Search for the cell housing the specified text and yield its [x, y] center coordinate. 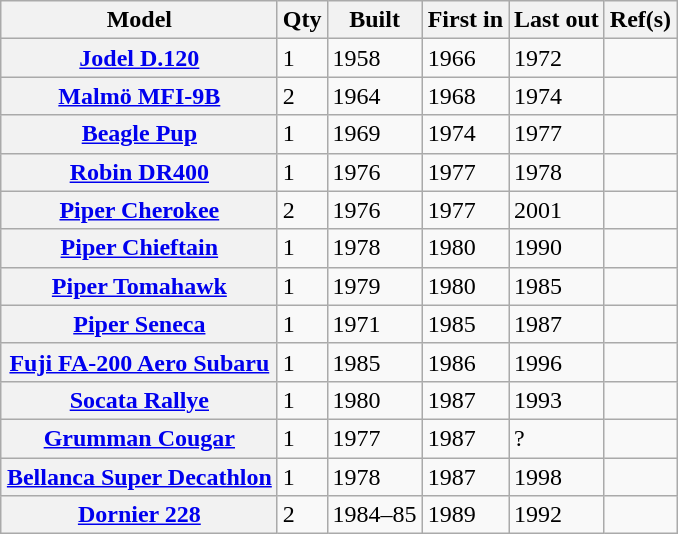
1972 [557, 58]
Model [139, 20]
1971 [374, 324]
Socata Rallye [139, 400]
1966 [465, 58]
Ref(s) [640, 20]
1979 [374, 286]
Built [374, 20]
Piper Seneca [139, 324]
First in [465, 20]
Grumman Cougar [139, 438]
1993 [557, 400]
Fuji FA-200 Aero Subaru [139, 362]
1964 [374, 96]
? [557, 438]
Piper Chieftain [139, 248]
1989 [465, 515]
1969 [374, 134]
Beagle Pup [139, 134]
Piper Tomahawk [139, 286]
1968 [465, 96]
Qty [302, 20]
Last out [557, 20]
Dornier 228 [139, 515]
1998 [557, 477]
1986 [465, 362]
Piper Cherokee [139, 210]
Malmö MFI-9B [139, 96]
1958 [374, 58]
Bellanca Super Decathlon [139, 477]
1990 [557, 248]
1984–85 [374, 515]
Jodel D.120 [139, 58]
1996 [557, 362]
2001 [557, 210]
1992 [557, 515]
Robin DR400 [139, 172]
